For the text-containing cell, return its midpoint in (x, y) coordinate format. 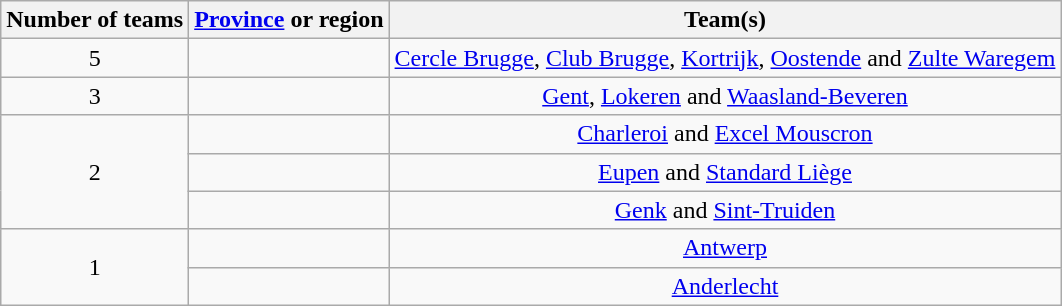
Cercle Brugge, Club Brugge, Kortrijk, Oostende and Zulte Waregem (725, 58)
Province or region (289, 20)
2 (95, 172)
Antwerp (725, 248)
1 (95, 267)
Gent, Lokeren and Waasland-Beveren (725, 96)
Team(s) (725, 20)
Eupen and Standard Liège (725, 172)
Charleroi and Excel Mouscron (725, 134)
Number of teams (95, 20)
Anderlecht (725, 286)
5 (95, 58)
Genk and Sint-Truiden (725, 210)
3 (95, 96)
